Find where the given text appears and provide that cell's center as (x, y) coordinate. 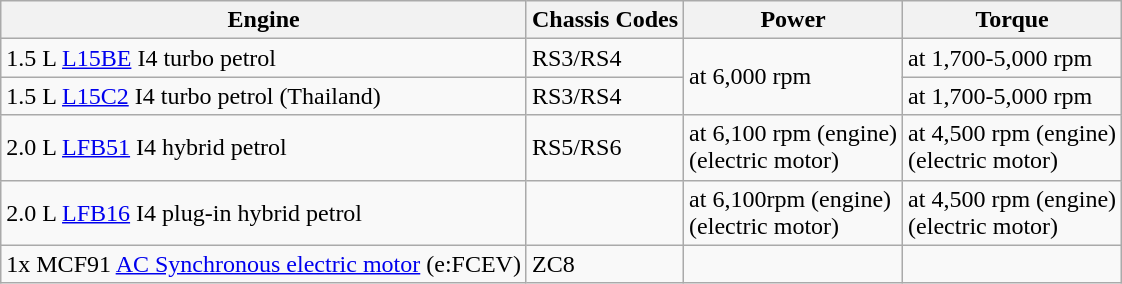
at 6,100rpm (engine) (electric motor) (794, 212)
ZC8 (604, 264)
at 6,100 rpm (engine) (electric motor) (794, 148)
Engine (264, 20)
Power (794, 20)
1.5 L L15BE I4 turbo petrol (264, 58)
2.0 L LFB51 I4 hybrid petrol (264, 148)
at 6,000 rpm (794, 77)
2.0 L LFB16 I4 plug-in hybrid petrol (264, 212)
1.5 L L15C2 I4 turbo petrol (Thailand) (264, 96)
Torque (1012, 20)
RS5/RS6 (604, 148)
Chassis Codes (604, 20)
1x MCF91 AC Synchronous electric motor (e:FCEV) (264, 264)
